Capture the cell that displays the provided text and extract its (X, Y) central coordinate. 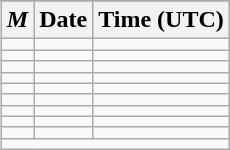
Time (UTC) (162, 20)
Date (64, 20)
M (17, 20)
